Extract the (X, Y) coordinate from the center of the cell holding the provided text.  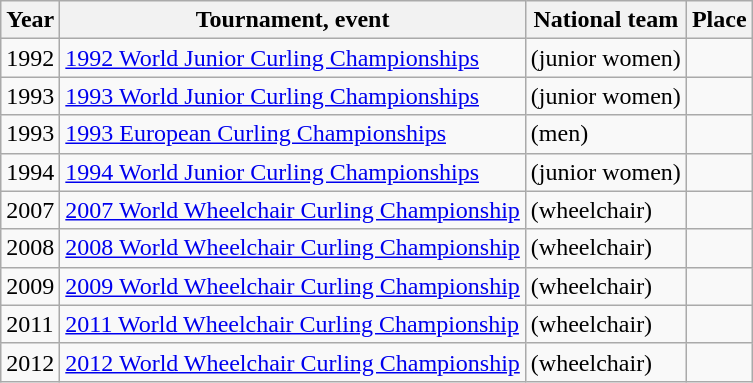
(men) (606, 134)
Year (30, 20)
2008 World Wheelchair Curling Championship (293, 248)
1993 World Junior Curling Championships (293, 96)
2009 World Wheelchair Curling Championship (293, 286)
1992 World Junior Curling Championships (293, 58)
2007 (30, 210)
1993 European Curling Championships (293, 134)
National team (606, 20)
1992 (30, 58)
1994 World Junior Curling Championships (293, 172)
Tournament, event (293, 20)
2007 World Wheelchair Curling Championship (293, 210)
2012 World Wheelchair Curling Championship (293, 362)
2011 World Wheelchair Curling Championship (293, 324)
Place (719, 20)
2011 (30, 324)
1994 (30, 172)
2012 (30, 362)
2009 (30, 286)
2008 (30, 248)
